Search for the cell housing the specified text and yield its (X, Y) center coordinate. 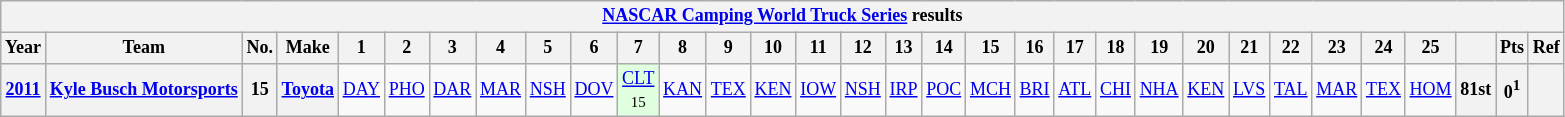
Ref (1546, 48)
12 (862, 48)
17 (1075, 48)
8 (683, 48)
DOV (594, 90)
Make (308, 48)
22 (1291, 48)
No. (260, 48)
25 (1430, 48)
6 (594, 48)
CLT15 (638, 90)
11 (818, 48)
16 (1034, 48)
2 (406, 48)
4 (501, 48)
10 (773, 48)
PHO (406, 90)
IRP (904, 90)
01 (1512, 90)
21 (1250, 48)
81st (1476, 90)
Year (24, 48)
LVS (1250, 90)
5 (548, 48)
18 (1116, 48)
BRI (1034, 90)
19 (1159, 48)
NHA (1159, 90)
3 (452, 48)
Kyle Busch Motorsports (144, 90)
IOW (818, 90)
Toyota (308, 90)
20 (1206, 48)
2011 (24, 90)
Pts (1512, 48)
POC (944, 90)
Team (144, 48)
13 (904, 48)
HOM (1430, 90)
1 (361, 48)
9 (728, 48)
23 (1337, 48)
NASCAR Camping World Truck Series results (782, 16)
KAN (683, 90)
14 (944, 48)
DAY (361, 90)
TAL (1291, 90)
ATL (1075, 90)
DAR (452, 90)
7 (638, 48)
MCH (991, 90)
CHI (1116, 90)
24 (1384, 48)
